From the cell containing the given text, extract its center point as [x, y] coordinate. 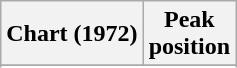
Chart (1972) [72, 34]
Peak position [189, 34]
